Return the (X, Y) coordinate for the center point of the cell that contains the specified text.  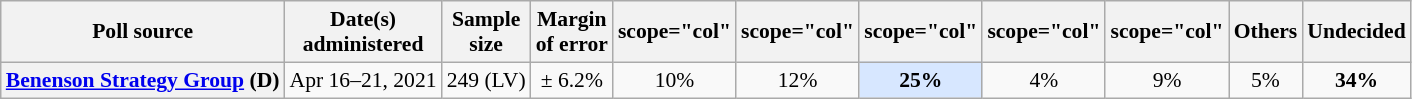
5% (1266, 80)
± 6.2% (572, 80)
12% (798, 80)
4% (1044, 80)
9% (1166, 80)
Poll source (143, 32)
Benenson Strategy Group (D) (143, 80)
Others (1266, 32)
Marginof error (572, 32)
Date(s)administered (364, 32)
Apr 16–21, 2021 (364, 80)
Samplesize (486, 32)
249 (LV) (486, 80)
Undecided (1356, 32)
10% (674, 80)
34% (1356, 80)
25% (920, 80)
